Pinpoint the cell where the given text exists, returning its [X, Y] midpoint coordinate. 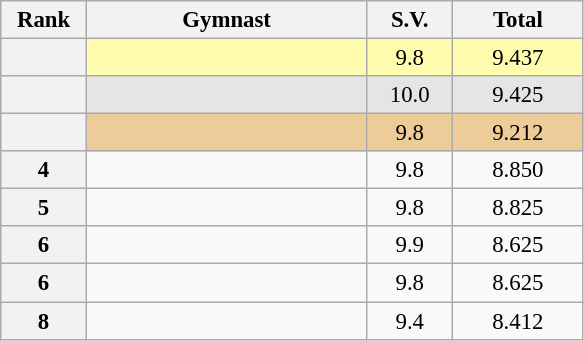
9.9 [410, 245]
4 [44, 170]
9.4 [410, 321]
8.412 [518, 321]
8 [44, 321]
9.425 [518, 95]
Rank [44, 20]
8.825 [518, 208]
10.0 [410, 95]
9.212 [518, 133]
Total [518, 20]
Gymnast [226, 20]
9.437 [518, 58]
S.V. [410, 20]
8.850 [518, 170]
5 [44, 208]
